Detect which cell encompasses the target text, then output its [X, Y] center coordinate. 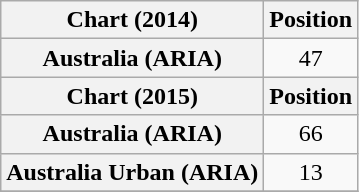
66 [311, 134]
47 [311, 58]
Chart (2015) [132, 96]
Chart (2014) [132, 20]
13 [311, 172]
Australia Urban (ARIA) [132, 172]
